Scan for the cell matching the given text and deliver its [x, y] coordinate at center. 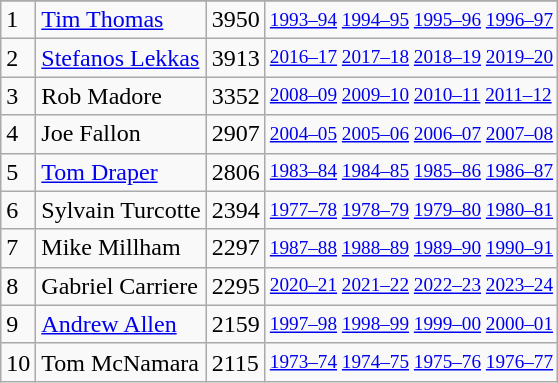
Gabriel Carriere [121, 286]
10 [18, 362]
3 [18, 96]
Stefanos Lekkas [121, 58]
Tom McNamara [121, 362]
2008–09 2009–10 2010–11 2011–12 [411, 96]
Rob Madore [121, 96]
2159 [236, 324]
2394 [236, 210]
2 [18, 58]
1977–78 1978–79 1979–80 1980–81 [411, 210]
1993–94 1994–95 1995–96 1996–97 [411, 20]
1997–98 1998–99 1999–00 2000–01 [411, 324]
2115 [236, 362]
4 [18, 134]
2907 [236, 134]
2297 [236, 248]
Tom Draper [121, 172]
7 [18, 248]
Tim Thomas [121, 20]
6 [18, 210]
3913 [236, 58]
Sylvain Turcotte [121, 210]
5 [18, 172]
3950 [236, 20]
2295 [236, 286]
1 [18, 20]
Joe Fallon [121, 134]
2806 [236, 172]
1987–88 1988–89 1989–90 1990–91 [411, 248]
Andrew Allen [121, 324]
3352 [236, 96]
Mike Millham [121, 248]
2004–05 2005–06 2006–07 2007–08 [411, 134]
2020–21 2021–22 2022–23 2023–24 [411, 286]
1973–74 1974–75 1975–76 1976–77 [411, 362]
1983–84 1984–85 1985–86 1986–87 [411, 172]
2016–17 2017–18 2018–19 2019–20 [411, 58]
8 [18, 286]
9 [18, 324]
